Extract the [x, y] coordinate from the center of the cell holding the provided text.  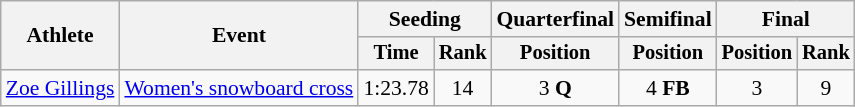
Zoe Gillings [60, 88]
Time [396, 54]
4 FB [668, 88]
Final [786, 19]
3 [757, 88]
1:23.78 [396, 88]
Women's snowboard cross [238, 88]
3 Q [555, 88]
Semifinal [668, 19]
Seeding [424, 19]
14 [463, 88]
9 [826, 88]
Quarterfinal [555, 19]
Event [238, 36]
Athlete [60, 36]
